Extract the (X, Y) coordinate from the center of the cell holding the provided text.  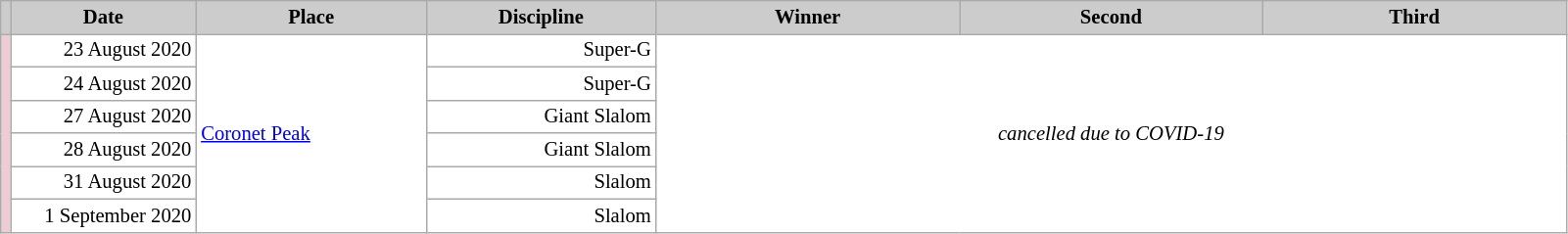
Discipline (541, 17)
24 August 2020 (103, 83)
cancelled due to COVID-19 (1111, 132)
Winner (808, 17)
Coronet Peak (311, 132)
23 August 2020 (103, 50)
Place (311, 17)
Third (1414, 17)
Date (103, 17)
28 August 2020 (103, 150)
Second (1112, 17)
31 August 2020 (103, 182)
1 September 2020 (103, 215)
27 August 2020 (103, 117)
